Output the (x, y) coordinate of the center of the cell containing the given text.  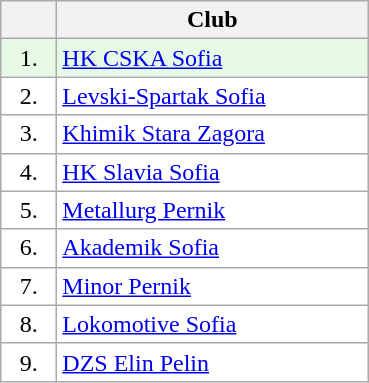
Metallurg Pernik (212, 210)
HK CSKA Sofia (212, 58)
Akademik Sofia (212, 248)
2. (29, 96)
Levski-Spartak Sofia (212, 96)
6. (29, 248)
3. (29, 134)
DZS Elin Pelin (212, 362)
Club (212, 20)
9. (29, 362)
Lokomotive Sofia (212, 324)
1. (29, 58)
5. (29, 210)
Khimik Stara Zagora (212, 134)
HK Slavia Sofia (212, 172)
7. (29, 286)
Minor Pernik (212, 286)
8. (29, 324)
4. (29, 172)
